For the text-containing cell, return its midpoint in [X, Y] coordinate format. 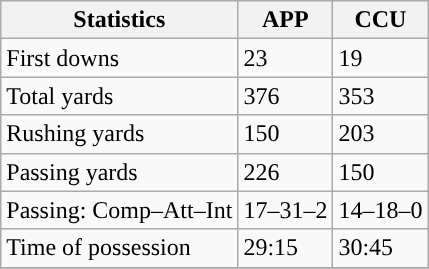
226 [286, 172]
CCU [380, 20]
First downs [120, 58]
203 [380, 134]
23 [286, 58]
353 [380, 96]
Rushing yards [120, 134]
Total yards [120, 96]
29:15 [286, 248]
17–31–2 [286, 210]
19 [380, 58]
30:45 [380, 248]
Time of possession [120, 248]
376 [286, 96]
APP [286, 20]
Passing: Comp–Att–Int [120, 210]
14–18–0 [380, 210]
Passing yards [120, 172]
Statistics [120, 20]
